Determine the (x, y) coordinate at the center of the cell enclosing the given text.  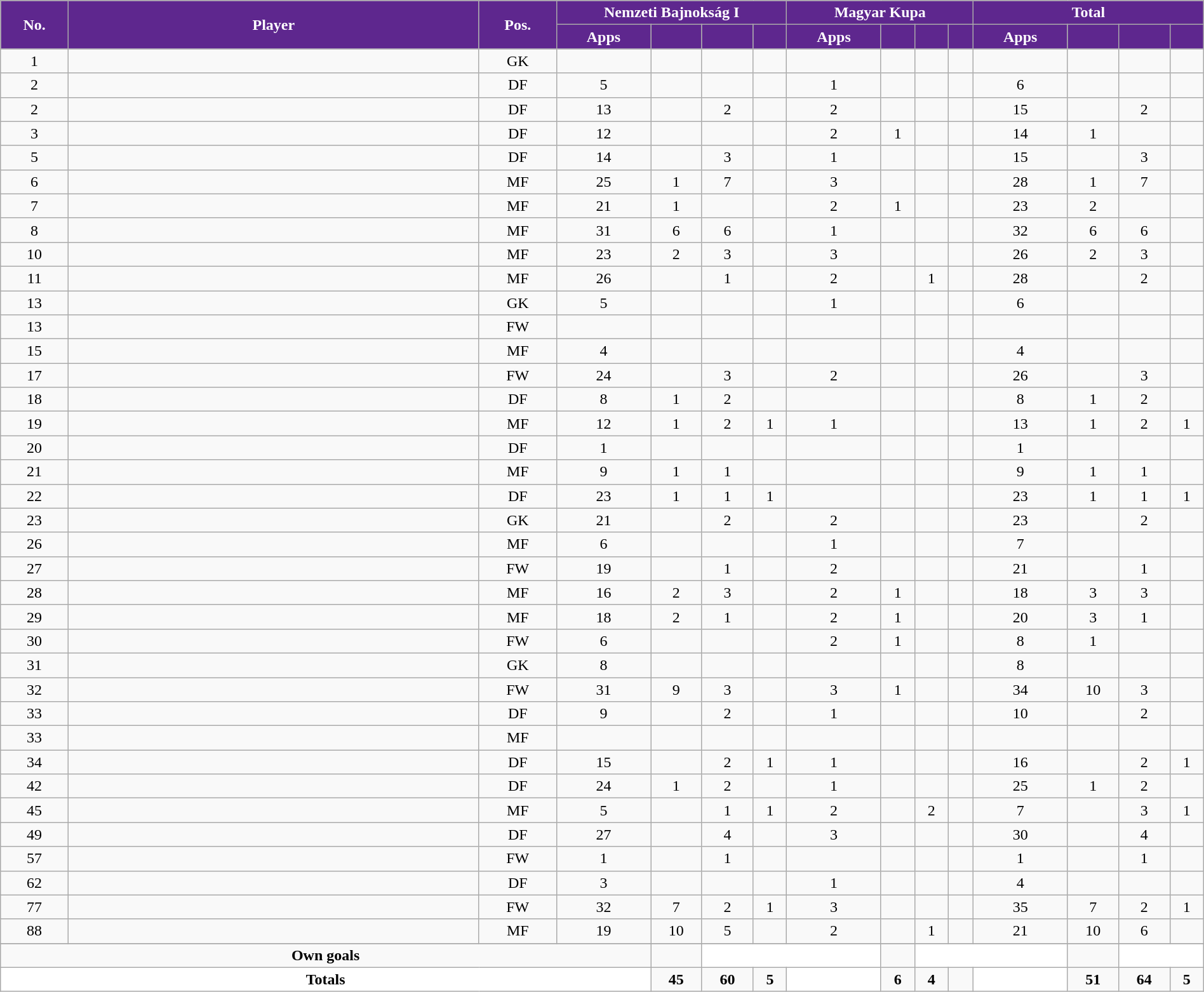
22 (34, 496)
51 (1094, 979)
77 (34, 907)
Total (1088, 13)
42 (34, 786)
64 (1144, 979)
29 (34, 617)
62 (34, 883)
60 (728, 979)
Totals (326, 979)
Pos. (518, 25)
57 (34, 859)
Magyar Kupa (880, 13)
Nemzeti Bajnokság I (672, 13)
49 (34, 834)
88 (34, 931)
11 (34, 278)
Player (274, 25)
17 (34, 375)
35 (1020, 907)
Own goals (326, 955)
No. (34, 25)
